Search for the cell housing the specified text and yield its (X, Y) center coordinate. 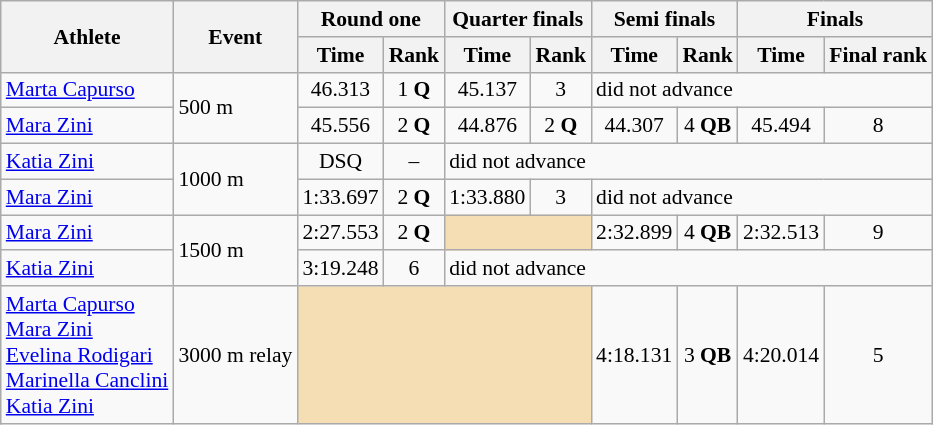
8 (878, 126)
DSQ (340, 162)
1:33.880 (487, 197)
4:20.014 (781, 355)
5 (878, 355)
1:33.697 (340, 197)
1000 m (235, 180)
45.556 (340, 126)
45.137 (487, 90)
Event (235, 36)
44.876 (487, 126)
– (414, 162)
Round one (370, 19)
3 QB (708, 355)
2:27.553 (340, 233)
Marta CapursoMara ZiniEvelina RodigariMarinella CancliniKatia Zini (88, 355)
3000 m relay (235, 355)
4:18.131 (634, 355)
Quarter finals (518, 19)
Athlete (88, 36)
Semi finals (664, 19)
6 (414, 269)
500 m (235, 108)
1 Q (414, 90)
3:19.248 (340, 269)
9 (878, 233)
2:32.513 (781, 233)
46.313 (340, 90)
Final rank (878, 55)
Finals (835, 19)
45.494 (781, 126)
1500 m (235, 250)
Marta Capurso (88, 90)
2:32.899 (634, 233)
44.307 (634, 126)
